Locate the cell with the specified text and output its [x, y] center coordinate. 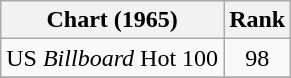
Chart (1965) [112, 20]
US Billboard Hot 100 [112, 58]
Rank [258, 20]
98 [258, 58]
